Extract the [X, Y] coordinate from the center of the cell holding the provided text.  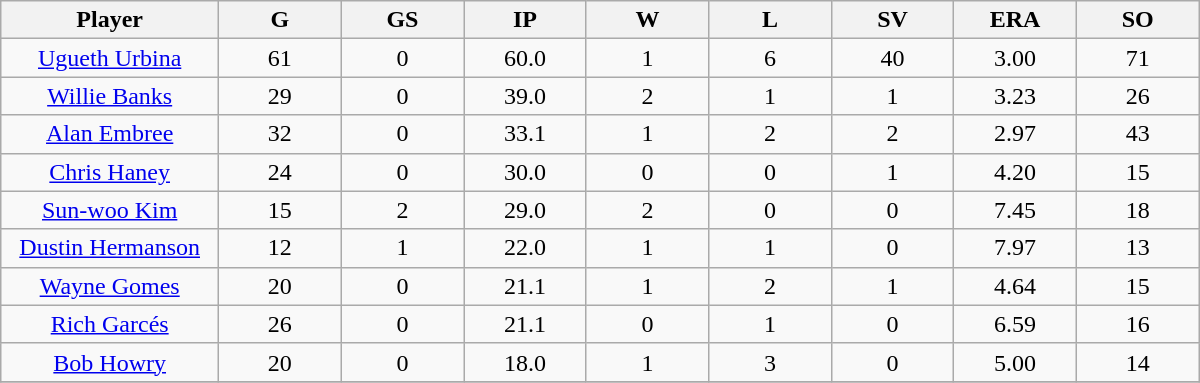
32 [280, 134]
18.0 [526, 362]
Sun-woo Kim [110, 210]
SO [1138, 20]
4.64 [1016, 286]
14 [1138, 362]
18 [1138, 210]
71 [1138, 58]
29 [280, 96]
G [280, 20]
24 [280, 172]
22.0 [526, 248]
3.23 [1016, 96]
ERA [1016, 20]
33.1 [526, 134]
7.45 [1016, 210]
L [770, 20]
16 [1138, 324]
40 [892, 58]
13 [1138, 248]
Chris Haney [110, 172]
Willie Banks [110, 96]
30.0 [526, 172]
29.0 [526, 210]
2.97 [1016, 134]
3.00 [1016, 58]
6.59 [1016, 324]
39.0 [526, 96]
43 [1138, 134]
Player [110, 20]
12 [280, 248]
60.0 [526, 58]
Alan Embree [110, 134]
5.00 [1016, 362]
Dustin Hermanson [110, 248]
6 [770, 58]
Bob Howry [110, 362]
IP [526, 20]
GS [402, 20]
4.20 [1016, 172]
7.97 [1016, 248]
Ugueth Urbina [110, 58]
Rich Garcés [110, 324]
61 [280, 58]
SV [892, 20]
Wayne Gomes [110, 286]
3 [770, 362]
W [648, 20]
